Output the [X, Y] coordinate of the center of the cell containing the given text.  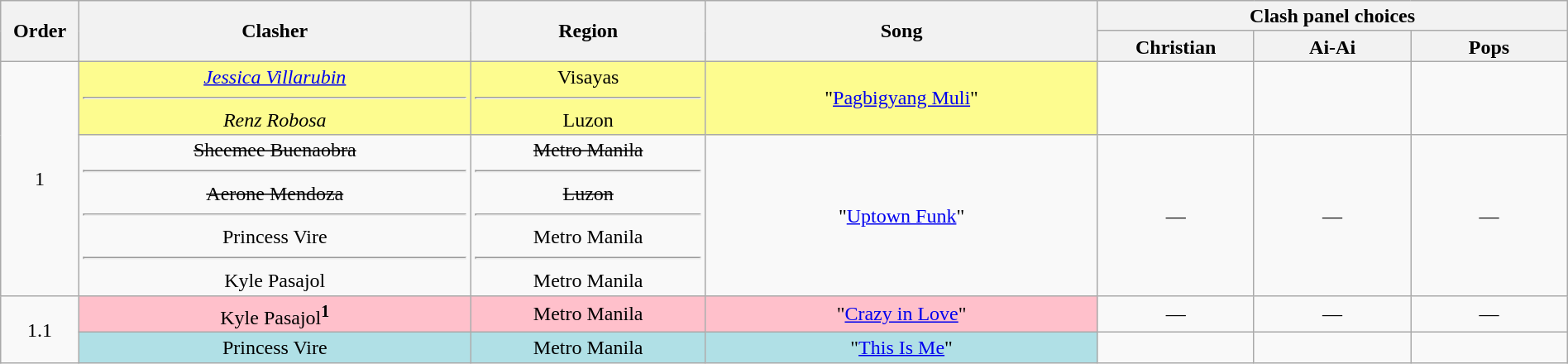
VisayasLuzon [588, 98]
Order [40, 31]
"Crazy in Love" [901, 314]
Metro Manila LuzonMetro ManilaMetro Manila [588, 215]
"Pagbigyang Muli" [901, 98]
Pops [1489, 46]
Sheemee BuenaobraAerone MendozaPrincess VireKyle Pasajol [275, 215]
Ai-Ai [1331, 46]
Clash panel choices [1332, 17]
1 [40, 179]
Clasher [275, 31]
Christian [1176, 46]
"This Is Me" [901, 347]
Song [901, 31]
Kyle Pasajol1 [275, 314]
"Uptown Funk" [901, 215]
1.1 [40, 329]
Jessica VillarubinRenz Robosa [275, 98]
Region [588, 31]
Princess Vire [275, 347]
